Identify which cell holds the provided text, then report its (X, Y) central coordinate. 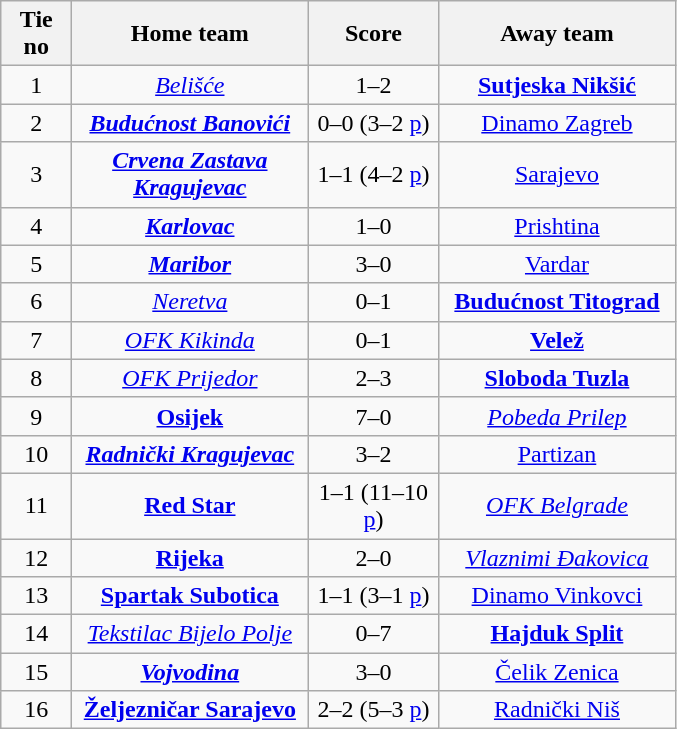
Sarajevo (557, 174)
6 (36, 302)
Hajduk Split (557, 634)
Score (374, 34)
1–2 (374, 85)
Tekstilac Bijelo Polje (190, 634)
OFK Kikinda (190, 340)
OFK Prijedor (190, 378)
7–0 (374, 416)
2–2 (5–3 p) (374, 710)
Tie no (36, 34)
1 (36, 85)
Velež (557, 340)
7 (36, 340)
1–1 (4–2 p) (374, 174)
Vlaznimi Đakovica (557, 557)
Osijek (190, 416)
Sutjeska Nikšić (557, 85)
Čelik Zenica (557, 672)
Vardar (557, 264)
Sloboda Tuzla (557, 378)
11 (36, 506)
Dinamo Vinkovci (557, 596)
1–1 (3–1 p) (374, 596)
14 (36, 634)
Red Star (190, 506)
1–0 (374, 226)
Crvena Zastava Kragujevac (190, 174)
4 (36, 226)
2–3 (374, 378)
3 (36, 174)
Neretva (190, 302)
15 (36, 672)
8 (36, 378)
Spartak Subotica (190, 596)
Karlovac (190, 226)
Away team (557, 34)
Budućnost Banovići (190, 123)
Prishtina (557, 226)
Radnički Niš (557, 710)
0–7 (374, 634)
Partizan (557, 454)
Pobeda Prilep (557, 416)
13 (36, 596)
3–2 (374, 454)
5 (36, 264)
16 (36, 710)
1–1 (11–10 p) (374, 506)
Budućnost Titograd (557, 302)
2 (36, 123)
Vojvodina (190, 672)
Željezničar Sarajevo (190, 710)
12 (36, 557)
Dinamo Zagreb (557, 123)
Belišće (190, 85)
OFK Belgrade (557, 506)
10 (36, 454)
Home team (190, 34)
Radnički Kragujevac (190, 454)
9 (36, 416)
Maribor (190, 264)
0–0 (3–2 p) (374, 123)
2–0 (374, 557)
Rijeka (190, 557)
